For the text-containing cell, return its midpoint in [X, Y] coordinate format. 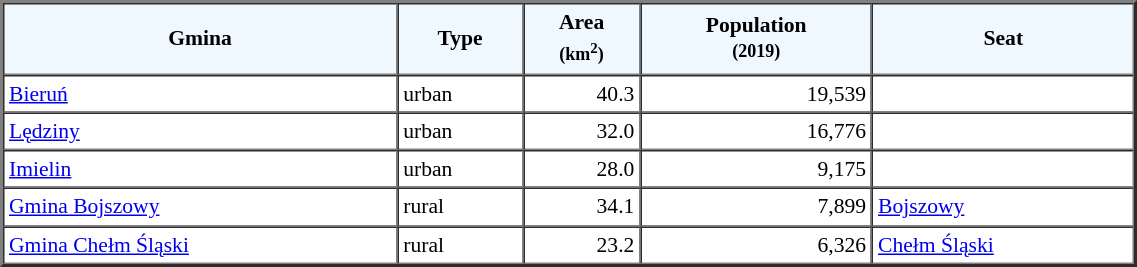
7,899 [756, 207]
Type [460, 38]
Gmina Bojszowy [200, 207]
6,326 [756, 245]
40.3 [582, 93]
9,175 [756, 169]
Seat [1004, 38]
Gmina Chełm Śląski [200, 245]
16,776 [756, 131]
Population(2019) [756, 38]
19,539 [756, 93]
Imielin [200, 169]
Chełm Śląski [1004, 245]
Area(km2) [582, 38]
28.0 [582, 169]
Lędziny [200, 131]
34.1 [582, 207]
23.2 [582, 245]
32.0 [582, 131]
Bojszowy [1004, 207]
Gmina [200, 38]
Bieruń [200, 93]
